Find where the given text appears and provide that cell's center as [x, y] coordinate. 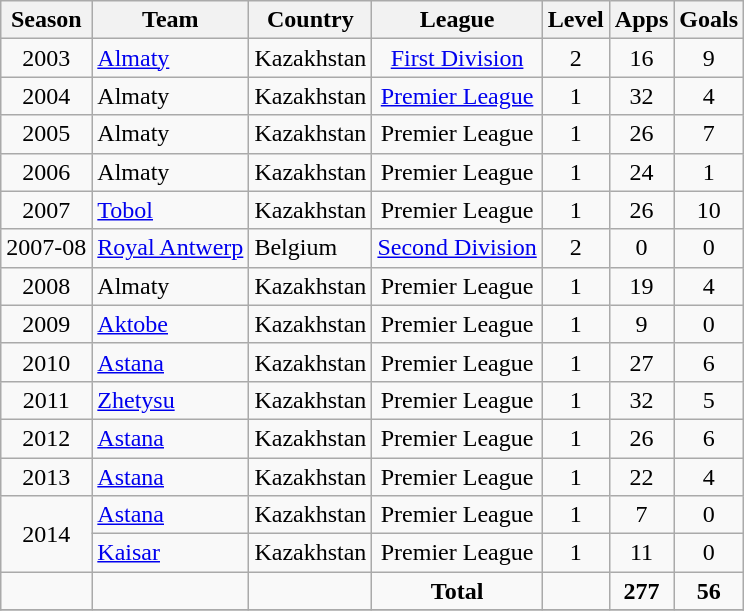
Royal Antwerp [170, 248]
11 [641, 553]
Country [310, 20]
2007 [46, 210]
First Division [457, 58]
2005 [46, 134]
2012 [46, 438]
Level [576, 20]
27 [641, 362]
2006 [46, 172]
Apps [641, 20]
277 [641, 591]
Aktobe [170, 324]
Kaisar [170, 553]
Total [457, 591]
Second Division [457, 248]
2011 [46, 400]
Team [170, 20]
2003 [46, 58]
2014 [46, 534]
19 [641, 286]
2007-08 [46, 248]
2013 [46, 477]
10 [709, 210]
League [457, 20]
2009 [46, 324]
Zhetysu [170, 400]
Goals [709, 20]
16 [641, 58]
Belgium [310, 248]
22 [641, 477]
24 [641, 172]
5 [709, 400]
Season [46, 20]
2010 [46, 362]
56 [709, 591]
2004 [46, 96]
2008 [46, 286]
Tobol [170, 210]
